Return the (X, Y) coordinate for the center point of the cell that contains the specified text.  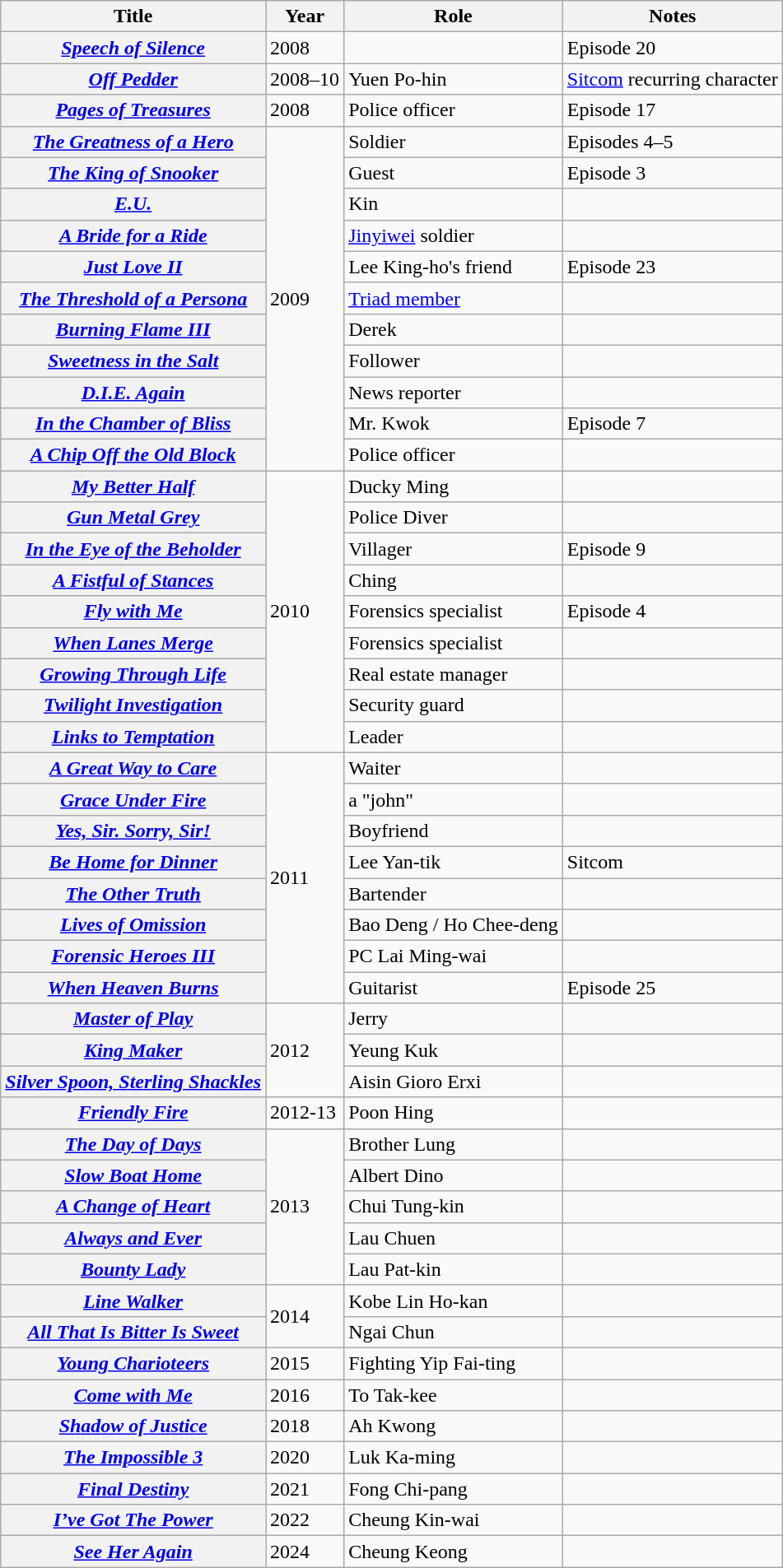
2014 (305, 1316)
Forensic Heroes III (133, 956)
Yes, Sir. Sorry, Sir! (133, 831)
Waiter (454, 768)
Guitarist (454, 988)
Brother Lung (454, 1144)
Yeung Kuk (454, 1050)
2024 (305, 1552)
The Threshold of a Persona (133, 298)
Off Pedder (133, 79)
Lee King-ho's friend (454, 267)
Villager (454, 549)
Notes (672, 16)
See Her Again (133, 1552)
Master of Play (133, 1019)
Final Destiny (133, 1489)
Episode 25 (672, 988)
Just Love II (133, 267)
Fighting Yip Fai-ting (454, 1363)
Young Charioteers (133, 1363)
2021 (305, 1489)
Police Diver (454, 518)
Episode 23 (672, 267)
Lives of Omission (133, 925)
When Heaven Burns (133, 988)
Guest (454, 173)
2009 (305, 298)
2010 (305, 612)
Slow Boat Home (133, 1175)
The King of Snooker (133, 173)
Friendly Fire (133, 1113)
Yuen Po-hin (454, 79)
E.U. (133, 204)
Ching (454, 580)
Kobe Lin Ho-kan (454, 1300)
My Better Half (133, 486)
Cheung Keong (454, 1552)
Aisin Gioro Erxi (454, 1082)
Ah Kwong (454, 1426)
Speech of Silence (133, 48)
2008–10 (305, 79)
Sweetness in the Salt (133, 361)
Lau Pat-kin (454, 1269)
Ngai Chun (454, 1332)
Links to Temptation (133, 737)
The Other Truth (133, 893)
In the Chamber of Bliss (133, 424)
Episodes 4–5 (672, 142)
Real estate manager (454, 674)
Come with Me (133, 1395)
Twilight Investigation (133, 705)
PC Lai Ming-wai (454, 956)
Growing Through Life (133, 674)
Mr. Kwok (454, 424)
A Fistful of Stances (133, 580)
Title (133, 16)
Episode 17 (672, 110)
D.I.E. Again (133, 393)
Security guard (454, 705)
Episode 9 (672, 549)
Episode 3 (672, 173)
2012-13 (305, 1113)
King Maker (133, 1050)
A Change of Heart (133, 1207)
I’ve Got The Power (133, 1520)
Boyfriend (454, 831)
Luk Ka-ming (454, 1458)
Episode 20 (672, 48)
2018 (305, 1426)
Sitcom recurring character (672, 79)
A Bride for a Ride (133, 235)
2012 (305, 1050)
Chui Tung-kin (454, 1207)
Always and Ever (133, 1238)
Gun Metal Grey (133, 518)
Derek (454, 329)
Poon Hing (454, 1113)
The Impossible 3 (133, 1458)
Pages of Treasures (133, 110)
In the Eye of the Beholder (133, 549)
Role (454, 16)
Episode 4 (672, 612)
Line Walker (133, 1300)
Bartender (454, 893)
Cheung Kin-wai (454, 1520)
2022 (305, 1520)
a "john" (454, 799)
Lau Chuen (454, 1238)
Be Home for Dinner (133, 862)
News reporter (454, 393)
Burning Flame III (133, 329)
A Chip Off the Old Block (133, 455)
Bao Deng / Ho Chee-deng (454, 925)
The Day of Days (133, 1144)
A Great Way to Care (133, 768)
Silver Spoon, Sterling Shackles (133, 1082)
Triad member (454, 298)
Follower (454, 361)
2013 (305, 1207)
Sitcom (672, 862)
Bounty Lady (133, 1269)
Shadow of Justice (133, 1426)
Episode 7 (672, 424)
Grace Under Fire (133, 799)
Kin (454, 204)
Albert Dino (454, 1175)
2015 (305, 1363)
When Lanes Merge (133, 643)
2011 (305, 877)
The Greatness of a Hero (133, 142)
Jerry (454, 1019)
Lee Yan-tik (454, 862)
Jinyiwei soldier (454, 235)
Year (305, 16)
Fong Chi-pang (454, 1489)
Fly with Me (133, 612)
All That Is Bitter Is Sweet (133, 1332)
2016 (305, 1395)
To Tak-kee (454, 1395)
Ducky Ming (454, 486)
Leader (454, 737)
2020 (305, 1458)
Soldier (454, 142)
